Determine the (x, y) coordinate at the center of the cell enclosing the given text.  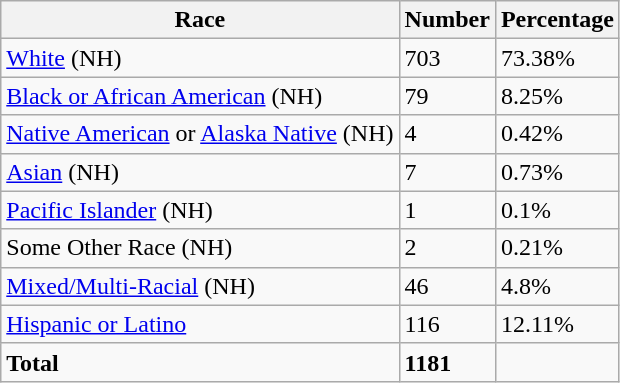
79 (447, 96)
Native American or Alaska Native (NH) (200, 134)
Some Other Race (NH) (200, 248)
7 (447, 172)
4 (447, 134)
Number (447, 20)
1 (447, 210)
46 (447, 286)
4.8% (557, 286)
Total (200, 362)
Hispanic or Latino (200, 324)
0.42% (557, 134)
2 (447, 248)
Asian (NH) (200, 172)
73.38% (557, 58)
Pacific Islander (NH) (200, 210)
8.25% (557, 96)
116 (447, 324)
Race (200, 20)
1181 (447, 362)
Black or African American (NH) (200, 96)
0.1% (557, 210)
12.11% (557, 324)
Mixed/Multi-Racial (NH) (200, 286)
Percentage (557, 20)
0.73% (557, 172)
0.21% (557, 248)
703 (447, 58)
White (NH) (200, 58)
